Search for the cell housing the specified text and yield its [x, y] center coordinate. 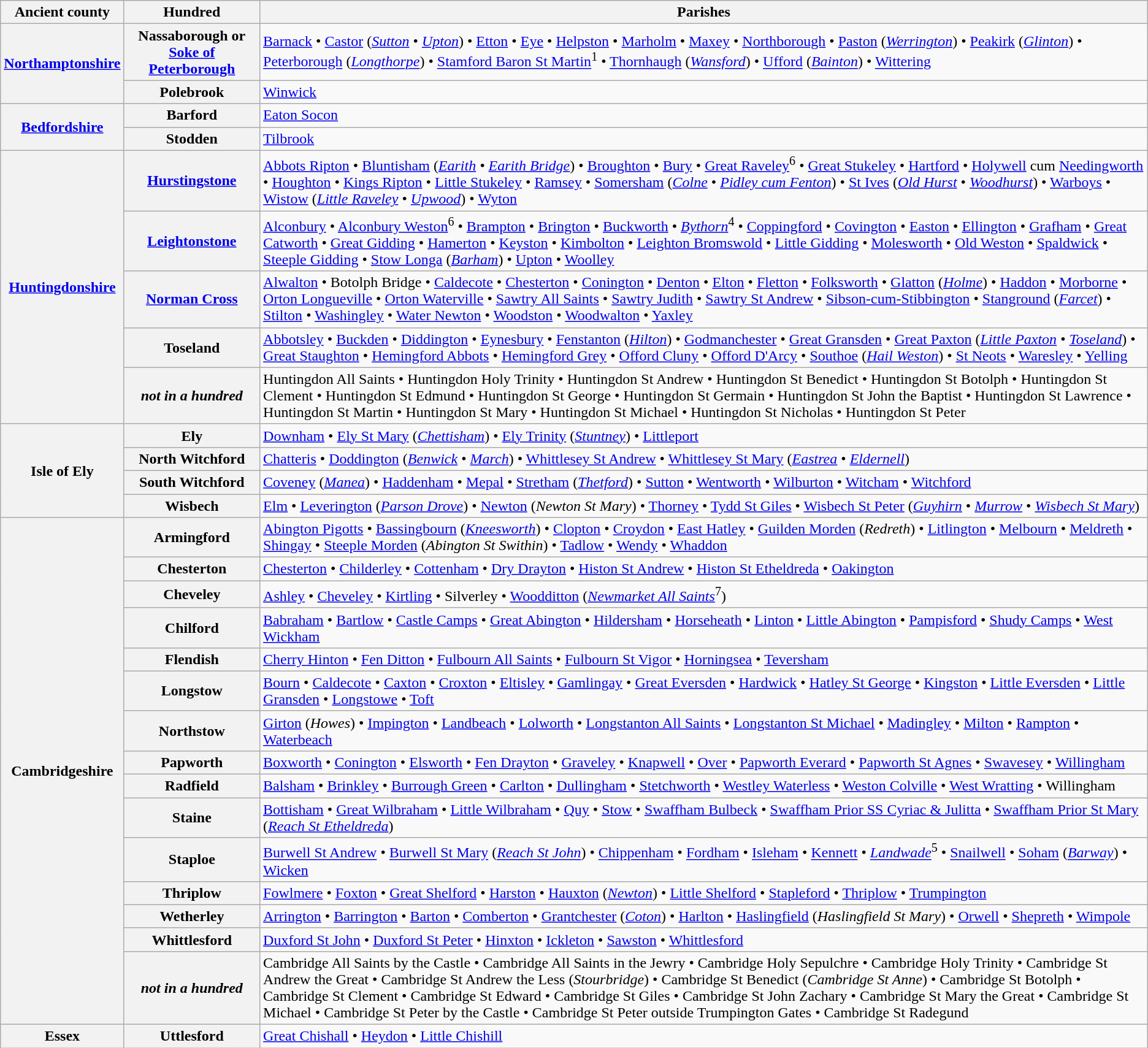
Parishes [704, 12]
Isle of Ely [63, 470]
Northamptonshire [63, 64]
Downham • Ely St Mary (Chettisham) • Ely Trinity (Stuntney) • Littleport [704, 435]
Bedfordshire [63, 127]
Radfield [192, 786]
Uttlesford [192, 1036]
Chesterton • Childerley • Cottenham • Dry Drayton • Histon St Andrew • Histon St Etheldreda • Oakington [704, 569]
Wetherley [192, 916]
Tilbrook [704, 139]
Huntingdonshire [63, 287]
Barford [192, 115]
Leightonstone [192, 242]
Girton (Howes) • Impington • Landbeach • Lolworth • Longstanton All Saints • Longstanton St Michael • Madingley • Milton • Rampton • Waterbeach [704, 731]
North Witchford [192, 459]
Babraham • Bartlow • Castle Camps • Great Abington • Hildersham • Horseheath • Linton • Little Abington • Pampisford • Shudy Camps • West Wickham [704, 628]
Burwell St Andrew • Burwell St Mary (Reach St John) • Chippenham • Fordham • Isleham • Kennett • Landwade5 • Snailwell • Soham (Barway) • Wicken [704, 860]
Coveney (Manea) • Haddenham • Mepal • Stretham (Thetford) • Sutton • Wentworth • Wilburton • Witcham • Witchford [704, 482]
Thriplow [192, 893]
Staine [192, 818]
South Witchford [192, 482]
Longstow [192, 690]
Stodden [192, 139]
Hurstingstone [192, 180]
Wisbech [192, 506]
Polebrook [192, 92]
Boxworth • Conington • Elsworth • Fen Drayton • Graveley • Knapwell • Over • Papworth Everard • Papworth St Agnes • Swavesey • Willingham [704, 763]
Great Chishall • Heydon • Little Chishill [704, 1036]
Northstow [192, 731]
Ancient county [63, 12]
Cherry Hinton • Fen Ditton • Fulbourn All Saints • Fulbourn St Vigor • Horningsea • Teversham [704, 659]
Arrington • Barrington • Barton • Comberton • Grantchester (Coton) • Harlton • Haslingfield (Haslingfield St Mary) • Orwell • Shepreth • Wimpole [704, 916]
Ashley • Cheveley • Kirtling • Silverley • Woodditton (Newmarket All Saints7) [704, 595]
Armingford [192, 537]
Duxford St John • Duxford St Peter • Hinxton • Ickleton • Sawston • Whittlesford [704, 939]
Hundred [192, 12]
Fowlmere • Foxton • Great Shelford • Harston • Hauxton (Newton) • Little Shelford • Stapleford • Thriplow • Trumpington [704, 893]
Flendish [192, 659]
Cheveley [192, 595]
Staploe [192, 860]
Ely [192, 435]
Norman Cross [192, 299]
Papworth [192, 763]
Essex [63, 1036]
Balsham • Brinkley • Burrough Green • Carlton • Dullingham • Stetchworth • Westley Waterless • Weston Colville • West Wratting • Willingham [704, 786]
Elm • Leverington (Parson Drove) • Newton (Newton St Mary) • Thorney • Tydd St Giles • Wisbech St Peter (Guyhirn • Murrow • Wisbech St Mary) [704, 506]
Whittlesford [192, 939]
Eaton Socon [704, 115]
Chesterton [192, 569]
Winwick [704, 92]
Chilford [192, 628]
Chatteris • Doddington (Benwick • March) • Whittlesey St Andrew • Whittlesey St Mary (Eastrea • Eldernell) [704, 459]
Nassaborough or Soke of Peterborough [192, 52]
Toseland [192, 347]
Cambridgeshire [63, 771]
